Identify which cell holds the provided text, then report its (x, y) central coordinate. 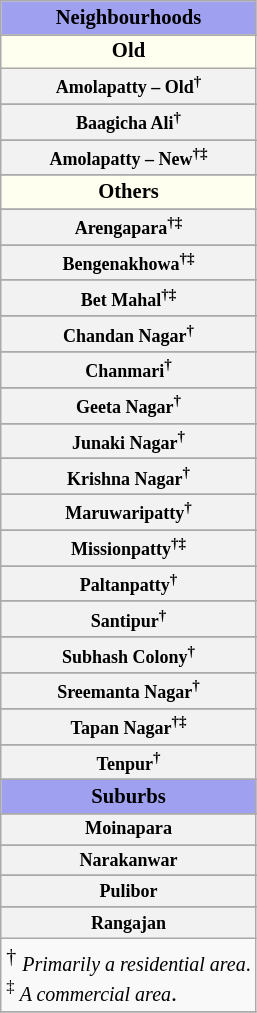
Moinapara (129, 830)
Geeta Nagar† (129, 405)
Narakanwar (129, 860)
Paltanpatty† (129, 584)
Arengapara†‡ (129, 227)
Subhash Colony† (129, 655)
Baagicha Ali† (129, 122)
Santipur† (129, 619)
Sreemanta Nagar† (129, 691)
Chandan Nagar† (129, 334)
Chanmari† (129, 370)
Amolapatty – New†‡ (129, 158)
Junaki Nagar† (129, 441)
Suburbs (129, 797)
Neighbourhoods (129, 18)
Krishna Nagar† (129, 477)
Tapan Nagar†‡ (129, 726)
Maruwaripatty† (129, 512)
Old (129, 51)
Tenpur† (129, 762)
† Primarily a residential area. ‡ A commercial area. (129, 975)
Pulibor (129, 892)
Bet Mahal†‡ (129, 298)
Rangajan (129, 922)
Bengenakhowa†‡ (129, 263)
Others (129, 192)
Missionpatty†‡ (129, 548)
Amolapatty – Old† (129, 86)
